Capture the cell that displays the provided text and extract its (x, y) central coordinate. 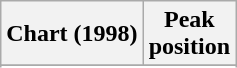
Chart (1998) (72, 34)
Peakposition (189, 34)
